Determine the (x, y) coordinate at the center of the cell enclosing the given text.  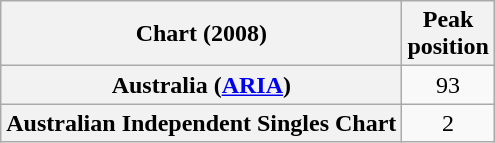
Chart (2008) (202, 34)
Peakposition (448, 34)
Australia (ARIA) (202, 85)
2 (448, 123)
93 (448, 85)
Australian Independent Singles Chart (202, 123)
